Find where the given text appears and provide that cell's center as [x, y] coordinate. 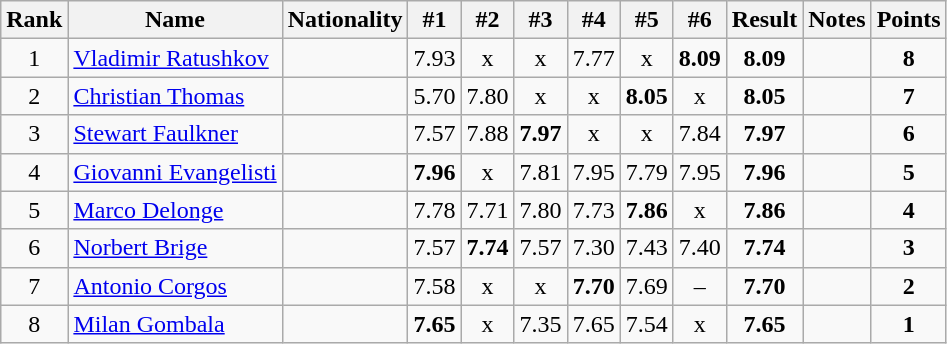
7.81 [540, 172]
Points [908, 20]
#5 [646, 20]
7.71 [488, 210]
Antonio Corgos [175, 286]
Giovanni Evangelisti [175, 172]
7.54 [646, 324]
Norbert Brige [175, 248]
Christian Thomas [175, 96]
Milan Gombala [175, 324]
Vladimir Ratushkov [175, 58]
– [700, 286]
7.69 [646, 286]
Marco Delonge [175, 210]
5.70 [434, 96]
7.73 [594, 210]
7.77 [594, 58]
#3 [540, 20]
7.78 [434, 210]
Notes [837, 20]
7.58 [434, 286]
7.93 [434, 58]
Stewart Faulkner [175, 134]
7.43 [646, 248]
Result [764, 20]
7.35 [540, 324]
7.30 [594, 248]
#4 [594, 20]
#2 [488, 20]
7.88 [488, 134]
7.79 [646, 172]
#1 [434, 20]
Rank [34, 20]
7.84 [700, 134]
#6 [700, 20]
Name [175, 20]
Nationality [345, 20]
7.40 [700, 248]
